Detect which cell encompasses the target text, then output its [X, Y] center coordinate. 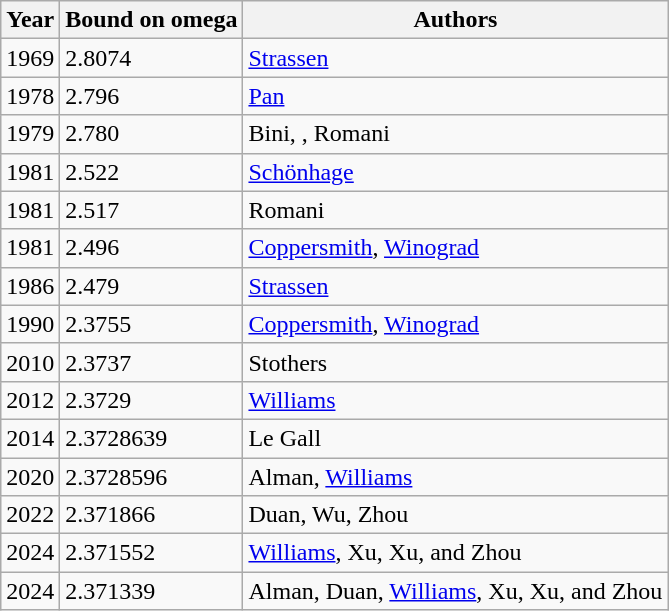
2.780 [152, 134]
2.522 [152, 172]
2.796 [152, 96]
Alman, Duan, Williams, Xu, Xu, and Zhou [456, 591]
2.3729 [152, 400]
2010 [30, 362]
2.3728639 [152, 438]
1990 [30, 324]
Stothers [456, 362]
2.3728596 [152, 477]
2.371866 [152, 515]
1979 [30, 134]
2.517 [152, 210]
1978 [30, 96]
Year [30, 20]
2022 [30, 515]
2.496 [152, 248]
2.3737 [152, 362]
1969 [30, 58]
2.479 [152, 286]
Bini, , Romani [456, 134]
2.371339 [152, 591]
Williams [456, 400]
Schönhage [456, 172]
2014 [30, 438]
2.371552 [152, 553]
Le Gall [456, 438]
2020 [30, 477]
Authors [456, 20]
Duan, Wu, Zhou [456, 515]
Bound on omega [152, 20]
2.3755 [152, 324]
2012 [30, 400]
Romani [456, 210]
Williams, Xu, Xu, and Zhou [456, 553]
2.8074 [152, 58]
Pan [456, 96]
Alman, Williams [456, 477]
1986 [30, 286]
